Find where the given text appears and provide that cell's center as [X, Y] coordinate. 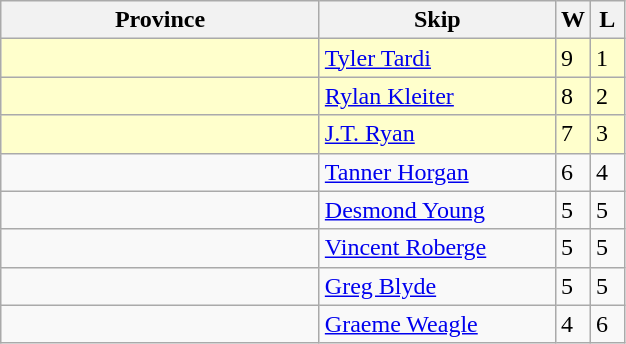
8 [572, 96]
W [572, 20]
L [607, 20]
Graeme Weagle [437, 324]
1 [607, 58]
Tyler Tardi [437, 58]
Province [160, 20]
3 [607, 134]
J.T. Ryan [437, 134]
Vincent Roberge [437, 248]
Tanner Horgan [437, 172]
9 [572, 58]
2 [607, 96]
7 [572, 134]
Skip [437, 20]
Greg Blyde [437, 286]
Desmond Young [437, 210]
Rylan Kleiter [437, 96]
